Pinpoint the cell where the given text exists, returning its [x, y] midpoint coordinate. 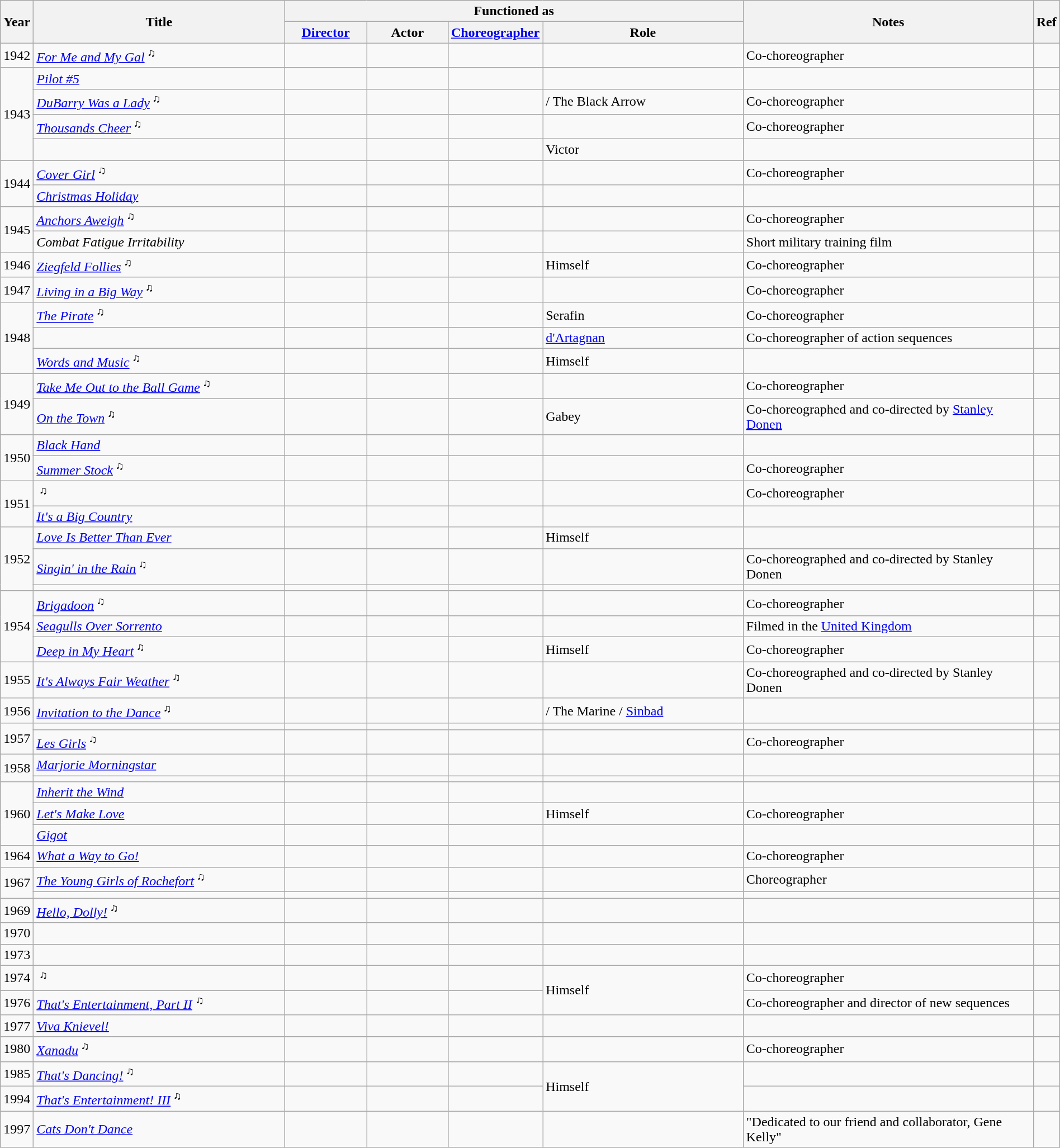
1969 [17, 911]
1944 [17, 183]
Seagulls Over Sorrento [159, 627]
That's Entertainment, Part II ♫ [159, 1003]
DuBarry Was a Lady ♫ [159, 102]
Anchors Aweigh ♫ [159, 219]
1943 [17, 114]
It's Always Fair Weather ♫ [159, 680]
Hello, Dolly! ♫ [159, 911]
1994 [17, 1099]
1947 [17, 290]
Year [17, 22]
1985 [17, 1074]
1974 [17, 978]
Actor [407, 32]
1997 [17, 1129]
Thousands Cheer ♫ [159, 126]
1967 [17, 883]
"Dedicated to our friend and collaborator, Gene Kelly" [888, 1129]
That's Entertainment! III ♫ [159, 1099]
The Young Girls of Rochefort ♫ [159, 880]
1948 [17, 338]
1956 [17, 711]
Gabey [643, 417]
Viva Knievel! [159, 1026]
Filmed in the United Kingdom [888, 627]
Words and Music ♫ [159, 361]
Co-choreographer of action sequences [888, 338]
For Me and My Gal ♫ [159, 56]
Title [159, 22]
Ziegfeld Follies ♫ [159, 265]
1976 [17, 1003]
1977 [17, 1026]
Brigadoon ♫ [159, 604]
Deep in My Heart ♫ [159, 649]
1950 [17, 458]
/ The Marine / Sinbad [643, 711]
Combat Fatigue Irritability [159, 242]
Marjorie Morningstar [159, 765]
1958 [17, 768]
Role [643, 32]
Ref [1047, 22]
Let's Make Love [159, 814]
d'Artagnan [643, 338]
1949 [17, 404]
On the Town ♫ [159, 417]
1964 [17, 856]
1970 [17, 933]
Invitation to the Dance ♫ [159, 711]
1952 [17, 559]
Gigot [159, 835]
Love Is Better Than Ever [159, 538]
Notes [888, 22]
Director [325, 32]
Functioned as [514, 11]
Serafin [643, 315]
Christmas Holiday [159, 196]
Summer Stock ♫ [159, 468]
The Pirate ♫ [159, 315]
1945 [17, 229]
Singin' in the Rain ♫ [159, 567]
Cats Don't Dance [159, 1129]
It's a Big Country [159, 516]
Cover Girl ♫ [159, 173]
1954 [17, 626]
1942 [17, 56]
Pilot #5 [159, 78]
1957 [17, 739]
Co-choreographer and director of new sequences [888, 1003]
/ The Black Arrow [643, 102]
That's Dancing! ♫ [159, 1074]
Short military training film [888, 242]
1960 [17, 814]
Victor [643, 150]
Les Girls ♫ [159, 742]
Inherit the Wind [159, 793]
1973 [17, 955]
1980 [17, 1049]
Xanadu ♫ [159, 1049]
1955 [17, 680]
Take Me Out to the Ball Game ♫ [159, 386]
Living in a Big Way ♫ [159, 290]
Black Hand [159, 445]
What a Way to Go! [159, 856]
1951 [17, 504]
1946 [17, 265]
